Identify which cell holds the provided text, then report its [x, y] central coordinate. 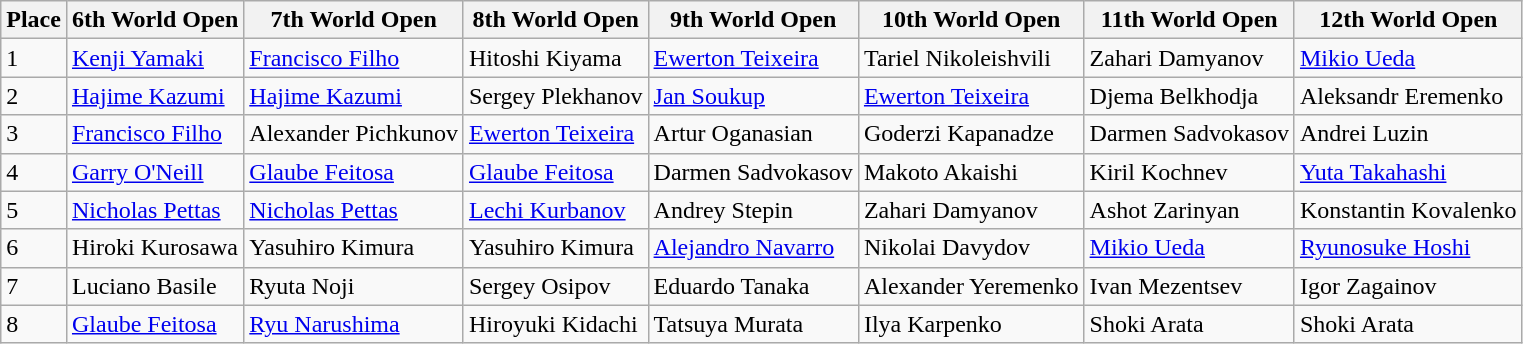
Hiroyuki Kidachi [556, 324]
Andrei Luzin [1408, 134]
1 [34, 58]
Ryu Narushima [354, 324]
7 [34, 286]
Aleksandr Eremenko [1408, 96]
Makoto Akaishi [971, 172]
Sergey Osipov [556, 286]
Luciano Basile [154, 286]
Djema Belkhodja [1189, 96]
2 [34, 96]
Goderzi Kapanadze [971, 134]
Ryuta Noji [354, 286]
8th World Open [556, 20]
Tariel Nikoleishvili [971, 58]
Igor Zagainov [1408, 286]
7th World Open [354, 20]
Alexander Pichkunov [354, 134]
Kenji Yamaki [154, 58]
Hitoshi Kiyama [556, 58]
10th World Open [971, 20]
Kiril Kochnev [1189, 172]
Eduardo Tanaka [753, 286]
9th World Open [753, 20]
11th World Open [1189, 20]
Artur Oganasian [753, 134]
Hiroki Kurosawa [154, 248]
5 [34, 210]
Alejandro Navarro [753, 248]
Nikolai Davydov [971, 248]
12th World Open [1408, 20]
Place [34, 20]
Sergey Plekhanov [556, 96]
Ashot Zarinyan [1189, 210]
Ivan Mezentsev [1189, 286]
Ryunosuke Hoshi [1408, 248]
Yuta Takahashi [1408, 172]
Jan Soukup [753, 96]
3 [34, 134]
Andrey Stepin [753, 210]
Alexander Yeremenko [971, 286]
Konstantin Kovalenko [1408, 210]
4 [34, 172]
6 [34, 248]
Garry O'Neill [154, 172]
Tatsuya Murata [753, 324]
6th World Open [154, 20]
Lechi Kurbanov [556, 210]
Ilya Karpenko [971, 324]
8 [34, 324]
